Locate the cell with the specified text and output its (x, y) center coordinate. 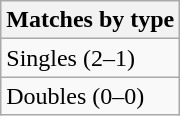
Doubles (0–0) (90, 96)
Singles (2–1) (90, 58)
Matches by type (90, 20)
